Identify which cell holds the provided text, then report its [x, y] central coordinate. 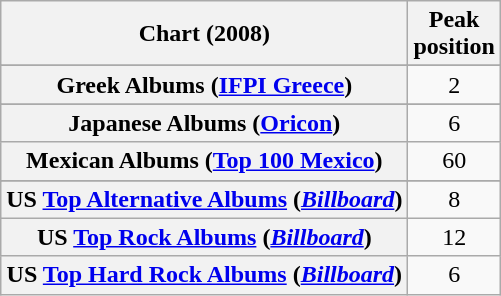
Japanese Albums (Oricon) [204, 123]
Chart (2008) [204, 34]
US Top Rock Albums (Billboard) [204, 237]
US Top Hard Rock Albums (Billboard) [204, 275]
2 [454, 85]
60 [454, 161]
Peakposition [454, 34]
US Top Alternative Albums (Billboard) [204, 199]
12 [454, 237]
8 [454, 199]
Greek Albums (IFPI Greece) [204, 85]
Mexican Albums (Top 100 Mexico) [204, 161]
